Find where the given text appears and provide that cell's center as [X, Y] coordinate. 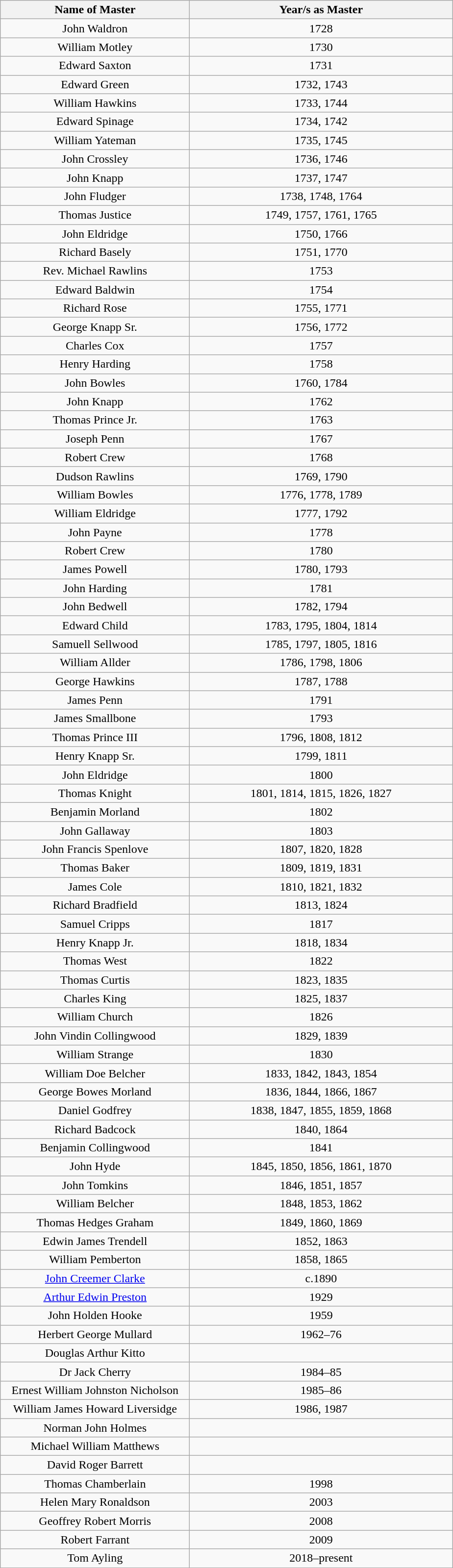
1833, 1842, 1843, 1854 [321, 1073]
1836, 1844, 1866, 1867 [321, 1092]
William Yateman [95, 140]
1841 [321, 1148]
John Crossley [95, 159]
Henry Harding [95, 364]
2009 [321, 1540]
William Doe Belcher [95, 1073]
1929 [321, 1297]
Thomas Chamberlain [95, 1484]
2018–present [321, 1558]
John Vindin Collingwood [95, 1036]
William Pemberton [95, 1260]
Edward Saxton [95, 66]
Benjamin Morland [95, 812]
Arthur Edwin Preston [95, 1297]
1796, 1808, 1812 [321, 737]
1840, 1864 [321, 1129]
Dudson Rawlins [95, 476]
Thomas Baker [95, 868]
Robert Farrant [95, 1540]
1809, 1819, 1831 [321, 868]
1822 [321, 961]
John Harding [95, 588]
1769, 1790 [321, 476]
1777, 1792 [321, 513]
Rev. Michael Rawlins [95, 271]
1754 [321, 290]
John Creemer Clarke [95, 1278]
1781 [321, 588]
William Strange [95, 1054]
1799, 1811 [321, 756]
1998 [321, 1484]
Dr Jack Cherry [95, 1371]
1846, 1851, 1857 [321, 1185]
1823, 1835 [321, 980]
1852, 1863 [321, 1241]
Edward Child [95, 625]
1728 [321, 28]
1802 [321, 812]
1782, 1794 [321, 607]
William Belcher [95, 1204]
1962–76 [321, 1334]
Thomas Knight [95, 793]
1807, 1820, 1828 [321, 849]
1780 [321, 551]
1733, 1744 [321, 103]
William Eldridge [95, 513]
Joseph Penn [95, 439]
William Church [95, 1017]
Charles King [95, 998]
George Knapp Sr. [95, 327]
John Hyde [95, 1167]
2008 [321, 1521]
John Holden Hooke [95, 1316]
1758 [321, 364]
1760, 1784 [321, 383]
1755, 1771 [321, 308]
1780, 1793 [321, 570]
1738, 1748, 1764 [321, 196]
John Fludger [95, 196]
1768 [321, 457]
1767 [321, 439]
1737, 1747 [321, 177]
Douglas Arthur Kitto [95, 1353]
1838, 1847, 1855, 1859, 1868 [321, 1110]
1848, 1853, 1862 [321, 1204]
1845, 1850, 1856, 1861, 1870 [321, 1167]
John Gallaway [95, 831]
1793 [321, 719]
John Waldron [95, 28]
1783, 1795, 1804, 1814 [321, 625]
1849, 1860, 1869 [321, 1222]
John Francis Spenlove [95, 849]
1800 [321, 774]
Richard Basely [95, 252]
2003 [321, 1502]
1785, 1797, 1805, 1816 [321, 644]
William Motley [95, 47]
1959 [321, 1316]
Samuel Cripps [95, 924]
Thomas Hedges Graham [95, 1222]
1791 [321, 700]
1757 [321, 346]
Helen Mary Ronaldson [95, 1502]
Samuell Sellwood [95, 644]
Thomas Prince Jr. [95, 420]
1829, 1839 [321, 1036]
Henry Knapp Sr. [95, 756]
Name of Master [95, 10]
1813, 1824 [321, 905]
John Bedwell [95, 607]
c.1890 [321, 1278]
Thomas Justice [95, 215]
John Tomkins [95, 1185]
1786, 1798, 1806 [321, 663]
1750, 1766 [321, 234]
Charles Cox [95, 346]
1751, 1770 [321, 252]
Thomas Prince III [95, 737]
Year/s as Master [321, 10]
Thomas Curtis [95, 980]
Tom Ayling [95, 1558]
1762 [321, 401]
1753 [321, 271]
Edward Spinage [95, 122]
1803 [321, 831]
1817 [321, 924]
Edward Green [95, 84]
Michael William Matthews [95, 1446]
William Allder [95, 663]
James Smallbone [95, 719]
John Payne [95, 532]
1778 [321, 532]
1736, 1746 [321, 159]
George Bowes Morland [95, 1092]
Thomas West [95, 961]
1986, 1987 [321, 1409]
William Hawkins [95, 103]
Geoffrey Robert Morris [95, 1521]
1810, 1821, 1832 [321, 887]
1731 [321, 66]
1825, 1837 [321, 998]
William Bowles [95, 495]
1776, 1778, 1789 [321, 495]
1732, 1743 [321, 84]
Richard Badcock [95, 1129]
1801, 1814, 1815, 1826, 1827 [321, 793]
William James Howard Liversidge [95, 1409]
James Powell [95, 570]
1787, 1788 [321, 681]
1830 [321, 1054]
1749, 1757, 1761, 1765 [321, 215]
Herbert George Mullard [95, 1334]
Richard Rose [95, 308]
1735, 1745 [321, 140]
James Penn [95, 700]
Benjamin Collingwood [95, 1148]
1756, 1772 [321, 327]
1985–86 [321, 1390]
John Bowles [95, 383]
Ernest William Johnston Nicholson [95, 1390]
1858, 1865 [321, 1260]
Norman John Holmes [95, 1428]
Edward Baldwin [95, 290]
1818, 1834 [321, 943]
Daniel Godfrey [95, 1110]
George Hawkins [95, 681]
1730 [321, 47]
1763 [321, 420]
Richard Bradfield [95, 905]
1734, 1742 [321, 122]
Henry Knapp Jr. [95, 943]
Edwin James Trendell [95, 1241]
James Cole [95, 887]
1826 [321, 1017]
1984–85 [321, 1371]
David Roger Barrett [95, 1465]
